Return the [x, y] coordinate for the center point of the cell that contains the specified text.  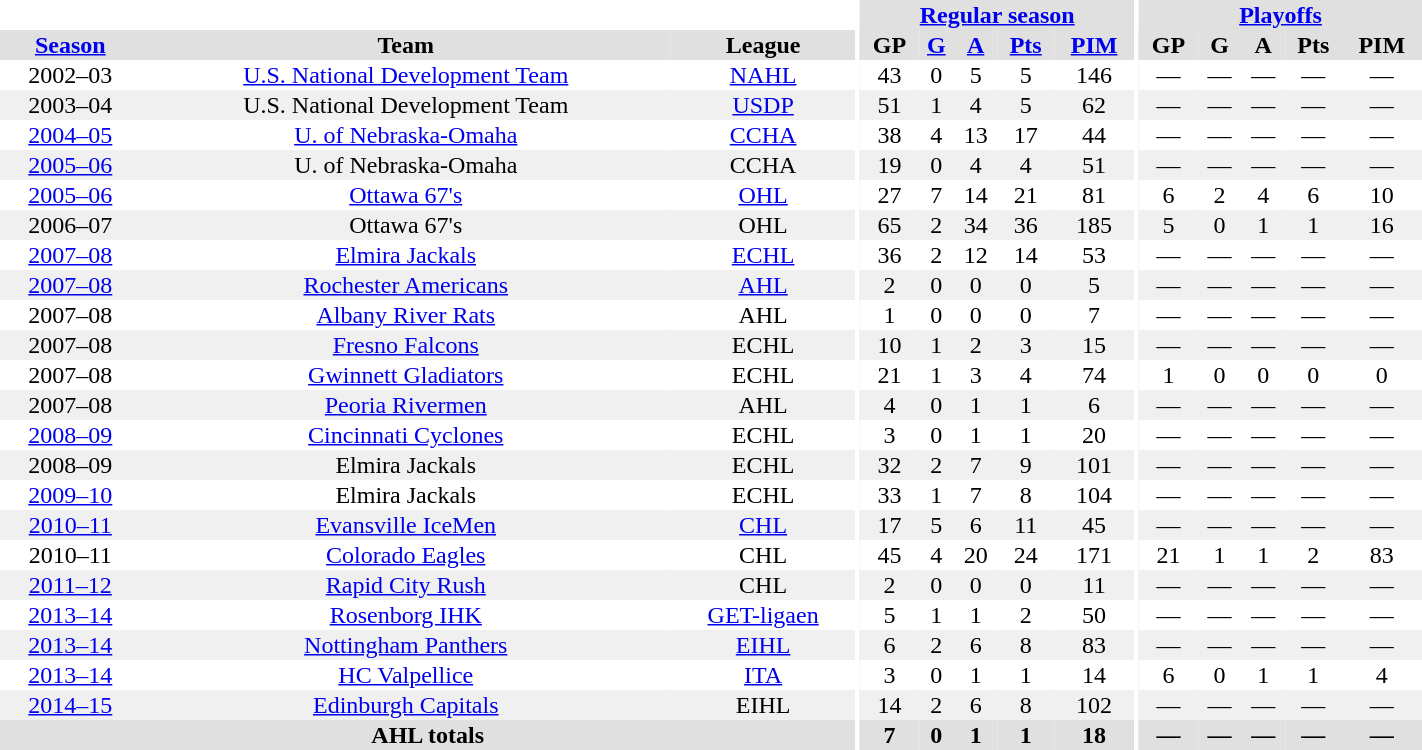
146 [1094, 75]
15 [1094, 345]
38 [890, 135]
HC Valpellice [406, 675]
Gwinnett Gladiators [406, 375]
34 [976, 225]
NAHL [763, 75]
2003–04 [70, 105]
102 [1094, 705]
Cincinnati Cyclones [406, 435]
24 [1026, 555]
Team [406, 45]
62 [1094, 105]
19 [890, 165]
Nottingham Panthers [406, 645]
185 [1094, 225]
2011–12 [70, 585]
2014–15 [70, 705]
43 [890, 75]
2006–07 [70, 225]
League [763, 45]
Fresno Falcons [406, 345]
81 [1094, 195]
12 [976, 255]
32 [890, 465]
101 [1094, 465]
GET-ligaen [763, 615]
2009–10 [70, 495]
Season [70, 45]
Rochester Americans [406, 285]
171 [1094, 555]
Albany River Rats [406, 315]
27 [890, 195]
33 [890, 495]
50 [1094, 615]
65 [890, 225]
Evansville IceMen [406, 525]
USDP [763, 105]
Peoria Rivermen [406, 405]
Colorado Eagles [406, 555]
18 [1094, 735]
2004–05 [70, 135]
Regular season [997, 15]
Rapid City Rush [406, 585]
74 [1094, 375]
AHL totals [428, 735]
44 [1094, 135]
104 [1094, 495]
53 [1094, 255]
13 [976, 135]
Rosenborg IHK [406, 615]
ITA [763, 675]
Edinburgh Capitals [406, 705]
Playoffs [1280, 15]
2002–03 [70, 75]
9 [1026, 465]
16 [1382, 225]
